Detect which cell encompasses the target text, then output its [x, y] center coordinate. 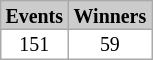
59 [110, 44]
Events [34, 16]
151 [34, 44]
Winners [110, 16]
